Scan for the cell matching the given text and deliver its [x, y] coordinate at center. 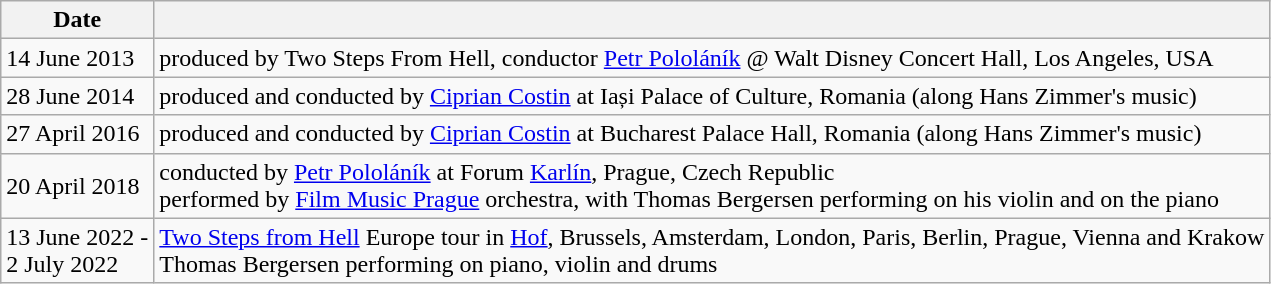
produced and conducted by Ciprian Costin at Iași Palace of Culture, Romania (along Hans Zimmer's music) [712, 96]
13 June 2022 -2 July 2022 [78, 250]
14 June 2013 [78, 58]
20 April 2018 [78, 186]
28 June 2014 [78, 96]
produced and conducted by Ciprian Costin at Bucharest Palace Hall, Romania (along Hans Zimmer's music) [712, 134]
27 April 2016 [78, 134]
produced by Two Steps From Hell, conductor Petr Pololáník @ Walt Disney Concert Hall, Los Angeles, USA [712, 58]
Date [78, 20]
